Detect which cell encompasses the target text, then output its (X, Y) center coordinate. 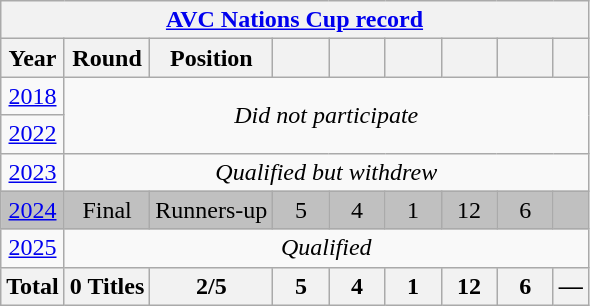
Final (107, 210)
2022 (33, 134)
AVC Nations Cup record (294, 20)
Round (107, 58)
Position (212, 58)
— (570, 286)
Runners-up (212, 210)
Did not participate (326, 115)
2023 (33, 172)
2/5 (212, 286)
2025 (33, 248)
Qualified (326, 248)
Total (33, 286)
Qualified but withdrew (326, 172)
2018 (33, 96)
2024 (33, 210)
Year (33, 58)
0 Titles (107, 286)
